Determine the [X, Y] coordinate at the center of the cell enclosing the given text.  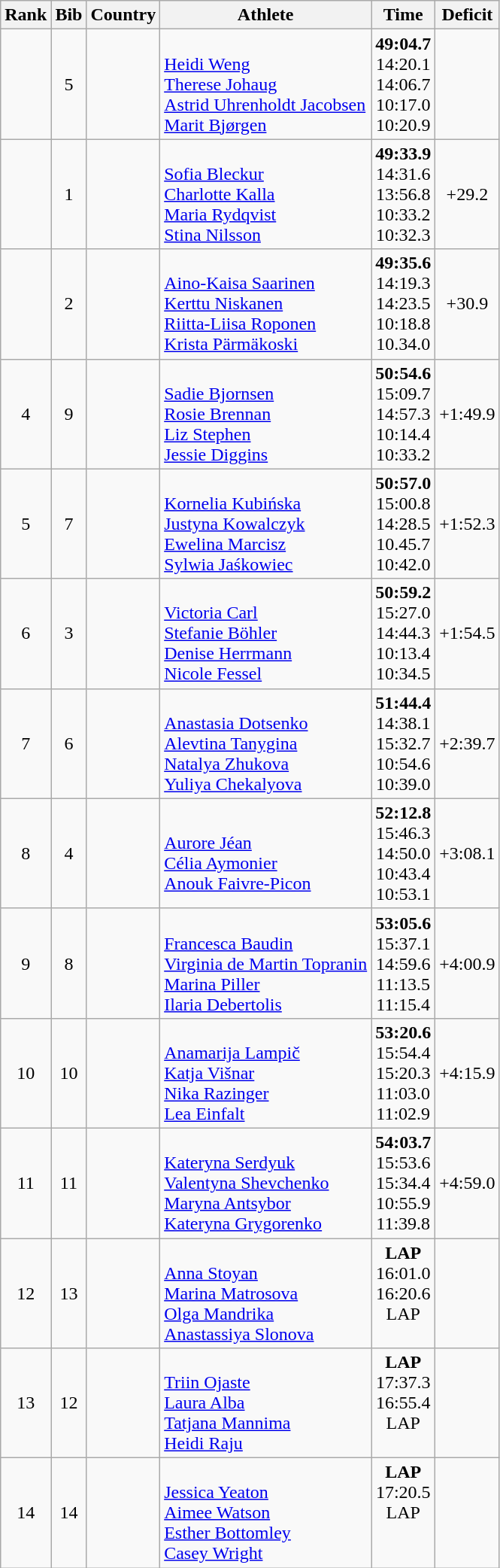
Sofia BleckurCharlotte KallaMaria RydqvistStina Nilsson [266, 194]
Rank [26, 15]
49:33.914:31.613:56.810:33.210:32.3 [403, 194]
50:59.215:27.014:44.310:13.410:34.5 [403, 634]
Victoria CarlStefanie BöhlerDenise HerrmannNicole Fessel [266, 634]
50:54.615:09.714:57.310:14.410:33.2 [403, 414]
54:03.715:53.615:34.410:55.911:39.8 [403, 1183]
Anamarija LampičKatja VišnarNika RazingerLea Einfalt [266, 1073]
Anastasia DotsenkoAlevtina TanyginaNatalya ZhukovaYuliya Chekalyova [266, 743]
+29.2 [468, 194]
Anna StoyanMarina MatrosovaOlga MandrikaAnastassiya Slonova [266, 1293]
Sadie BjornsenRosie BrennanLiz StephenJessie Diggins [266, 414]
+1:49.9 [468, 414]
Time [403, 15]
51:44.414:38.115:32.710:54.610:39.0 [403, 743]
Jessica YeatonAimee WatsonEsther BottomleyCasey Wright [266, 1513]
Kateryna SerdyukValentyna ShevchenkoMaryna AntsyborKateryna Grygorenko [266, 1183]
Triin OjasteLaura AlbaTatjana MannimaHeidi Raju [266, 1403]
52:12.815:46.314:50.010:43.410:53.1 [403, 853]
Aino-Kaisa SaarinenKerttu NiskanenRiitta-Liisa RoponenKrista Pärmäkoski [266, 304]
53:20.615:54.415:20.311:03.011:02.9 [403, 1073]
Heidi WengTherese JohaugAstrid Uhrenholdt JacobsenMarit Bjørgen [266, 84]
+4:59.0 [468, 1183]
2 [69, 304]
+30.9 [468, 304]
50:57.015:00.814:28.510.45.710:42.0 [403, 524]
+4:15.9 [468, 1073]
Deficit [468, 15]
+2:39.7 [468, 743]
Francesca BaudinVirginia de Martin TopraninMarina PillerIlaria Debertolis [266, 963]
53:05.615:37.114:59.611:13.511:15.4 [403, 963]
49:04.714:20.114:06.710:17.010:20.9 [403, 84]
LAP17:37.316:55.4LAP [403, 1403]
Country [123, 15]
Athlete [266, 15]
+1:54.5 [468, 634]
LAP17:20.5LAP [403, 1513]
LAP16:01.016:20.6LAP [403, 1293]
49:35.614:19.314:23.510:18.810.34.0 [403, 304]
+4:00.9 [468, 963]
Bib [69, 15]
Aurore JéanCélia AymonierAnouk Faivre-Picon [266, 853]
+1:52.3 [468, 524]
1 [69, 194]
3 [69, 634]
+3:08.1 [468, 853]
Kornelia KubińskaJustyna KowalczykEwelina MarciszSylwia Jaśkowiec [266, 524]
